Identify which cell holds the provided text, then report its [X, Y] central coordinate. 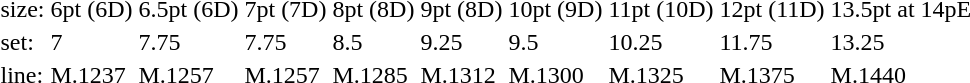
10.25 [661, 42]
11.75 [772, 42]
9.5 [556, 42]
9.25 [462, 42]
8.5 [374, 42]
7 [92, 42]
